Search for the cell housing the specified text and yield its [x, y] center coordinate. 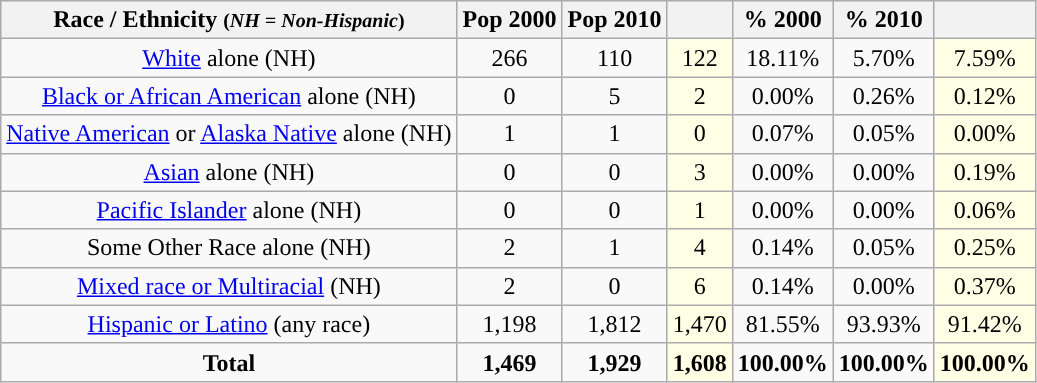
5.70% [884, 58]
Pop 2010 [614, 20]
0.07% [782, 134]
0.26% [884, 96]
Total [229, 362]
91.42% [984, 324]
266 [510, 58]
Pacific Islander alone (NH) [229, 210]
Mixed race or Multiracial (NH) [229, 286]
1,608 [700, 362]
White alone (NH) [229, 58]
81.55% [782, 324]
% 2000 [782, 20]
1,198 [510, 324]
7.59% [984, 58]
93.93% [884, 324]
110 [614, 58]
Asian alone (NH) [229, 172]
122 [700, 58]
0.25% [984, 248]
1,929 [614, 362]
1,470 [700, 324]
1,469 [510, 362]
Race / Ethnicity (NH = Non-Hispanic) [229, 20]
% 2010 [884, 20]
0.12% [984, 96]
Pop 2000 [510, 20]
5 [614, 96]
Native American or Alaska Native alone (NH) [229, 134]
18.11% [782, 58]
0.19% [984, 172]
4 [700, 248]
Some Other Race alone (NH) [229, 248]
1,812 [614, 324]
0.06% [984, 210]
3 [700, 172]
6 [700, 286]
Hispanic or Latino (any race) [229, 324]
0.37% [984, 286]
Black or African American alone (NH) [229, 96]
